Find where the given text appears and provide that cell's center as (x, y) coordinate. 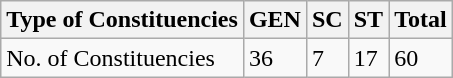
GEN (274, 20)
17 (368, 58)
36 (274, 58)
ST (368, 20)
SC (327, 20)
Total (421, 20)
No. of Constituencies (122, 58)
7 (327, 58)
Type of Constituencies (122, 20)
60 (421, 58)
